Locate the cell with the specified text and output its [X, Y] center coordinate. 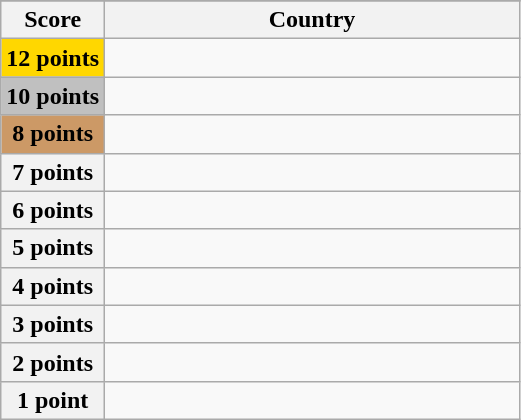
7 points [53, 172]
Score [53, 20]
8 points [53, 134]
12 points [53, 58]
6 points [53, 210]
Country [312, 20]
3 points [53, 324]
10 points [53, 96]
5 points [53, 248]
2 points [53, 362]
1 point [53, 400]
4 points [53, 286]
